Extract the (X, Y) coordinate from the center of the cell holding the provided text.  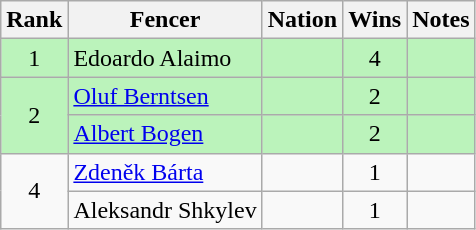
Notes (441, 20)
Fencer (165, 20)
Wins (375, 20)
Rank (34, 20)
Aleksandr Shkylev (165, 210)
Oluf Berntsen (165, 96)
Edoardo Alaimo (165, 58)
Nation (302, 20)
Albert Bogen (165, 134)
Zdeněk Bárta (165, 172)
